Search for the cell housing the specified text and yield its (X, Y) center coordinate. 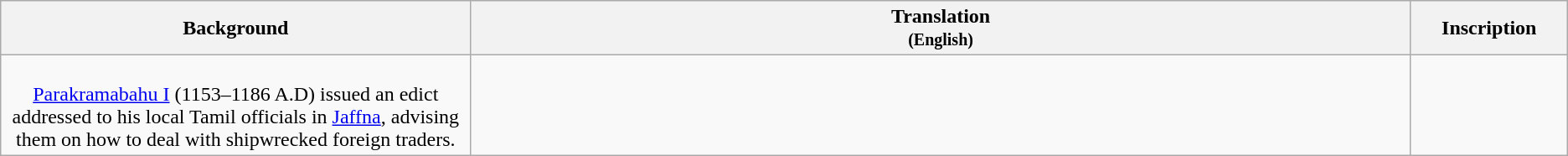
Translation(English) (941, 29)
Inscription (1489, 29)
Background (236, 29)
